Provide the [X, Y] coordinate of the cell's center where the given text is located.  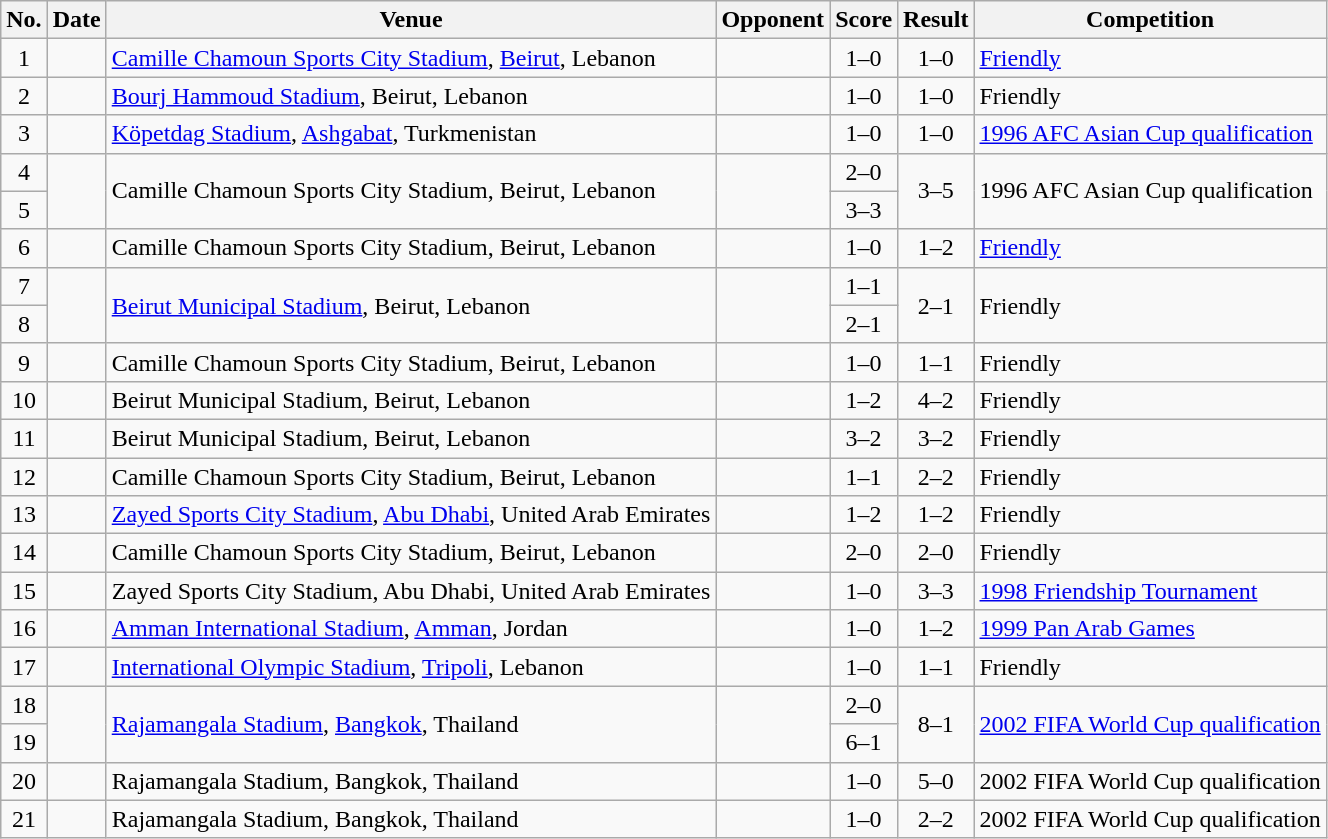
17 [24, 667]
6–1 [864, 743]
1 [24, 58]
11 [24, 438]
1998 Friendship Tournament [1150, 591]
8 [24, 324]
5 [24, 210]
16 [24, 629]
Opponent [773, 20]
Bourj Hammoud Stadium, Beirut, Lebanon [411, 96]
12 [24, 477]
International Olympic Stadium, Tripoli, Lebanon [411, 667]
21 [24, 819]
6 [24, 248]
4–2 [936, 400]
Competition [1150, 20]
8–1 [936, 724]
13 [24, 515]
15 [24, 591]
2 [24, 96]
14 [24, 553]
20 [24, 781]
No. [24, 20]
Amman International Stadium, Amman, Jordan [411, 629]
3–5 [936, 191]
10 [24, 400]
1999 Pan Arab Games [1150, 629]
3 [24, 134]
Score [864, 20]
19 [24, 743]
Köpetdag Stadium, Ashgabat, Turkmenistan [411, 134]
7 [24, 286]
Result [936, 20]
18 [24, 705]
5–0 [936, 781]
4 [24, 172]
Date [76, 20]
Venue [411, 20]
9 [24, 362]
